Extract the (x, y) coordinate from the center of the cell holding the provided text.  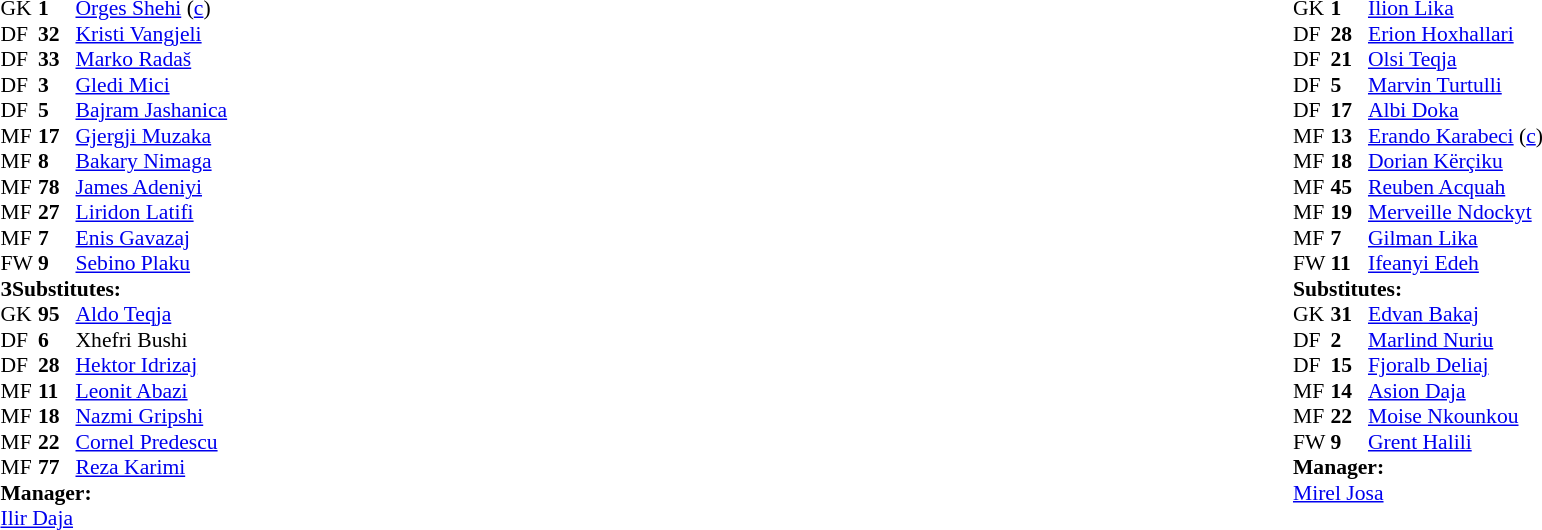
95 (57, 315)
Gjergji Muzaka (152, 136)
James Adeniyi (152, 187)
2 (1349, 340)
Gledi Mici (152, 85)
32 (57, 34)
Enis Gavazaj (152, 238)
Kristi Vangjeli (152, 34)
31 (1349, 315)
33 (57, 59)
Liridon Latifi (152, 213)
Reza Karimi (152, 467)
14 (1349, 391)
78 (57, 187)
Nazmi Gripshi (152, 417)
8 (57, 161)
Aldo Teqja (152, 315)
Hektor Idrizaj (152, 365)
Manager: (114, 493)
Bakary Nimaga (152, 161)
77 (57, 467)
45 (1349, 187)
Leonit Abazi (152, 391)
Marko Radaš (152, 59)
27 (57, 213)
19 (1349, 213)
13 (1349, 136)
3 (57, 85)
Bajram Jashanica (152, 111)
Cornel Predescu (152, 442)
21 (1349, 59)
Sebino Plaku (152, 263)
ЗSubstitutes: (114, 289)
15 (1349, 365)
Xhefri Bushi (152, 340)
6 (57, 340)
